Provide the (X, Y) coordinate of the cell's center where the given text is located.  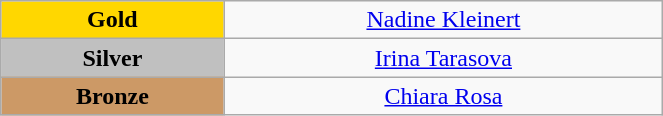
Nadine Kleinert (444, 20)
Chiara Rosa (444, 96)
Silver (112, 58)
Irina Tarasova (444, 58)
Bronze (112, 96)
Gold (112, 20)
